Scan for the cell matching the given text and deliver its (x, y) coordinate at center. 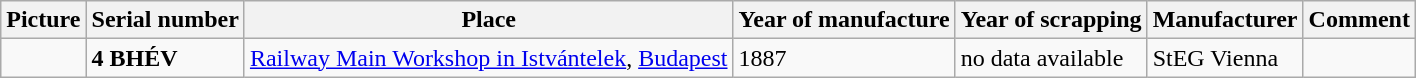
Comment (1359, 20)
Year of manufacture (844, 20)
no data available (1051, 58)
Serial number (165, 20)
Place (488, 20)
Picture (44, 20)
Year of scrapping (1051, 20)
StEG Vienna (1225, 58)
4 BHÉV (165, 58)
1887 (844, 58)
Manufacturer (1225, 20)
Railway Main Workshop in Istvántelek, Budapest (488, 58)
